Locate the cell with the specified text and output its [x, y] center coordinate. 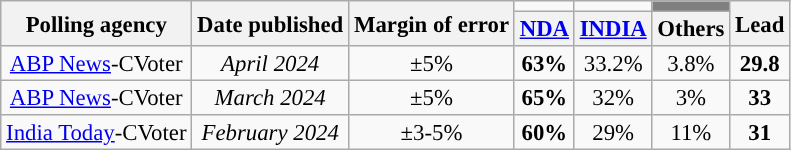
29.8 [760, 64]
February 2024 [270, 132]
60% [544, 132]
3.8% [691, 64]
65% [544, 98]
3% [691, 98]
29% [613, 132]
Margin of error [432, 24]
Polling agency [96, 24]
April 2024 [270, 64]
NDA [544, 30]
INDIA [613, 30]
31 [760, 132]
Others [691, 30]
63% [544, 64]
11% [691, 132]
33 [760, 98]
Lead [760, 24]
Date published [270, 24]
±3-5% [432, 132]
India Today-CVoter [96, 132]
33.2% [613, 64]
March 2024 [270, 98]
32% [613, 98]
